From the cell containing the given text, extract its center point as (X, Y) coordinate. 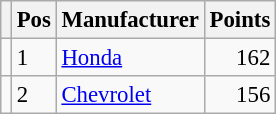
Points (240, 20)
2 (34, 95)
1 (34, 58)
Chevrolet (130, 95)
Honda (130, 58)
Manufacturer (130, 20)
162 (240, 58)
156 (240, 95)
Pos (34, 20)
